Detect which cell encompasses the target text, then output its [x, y] center coordinate. 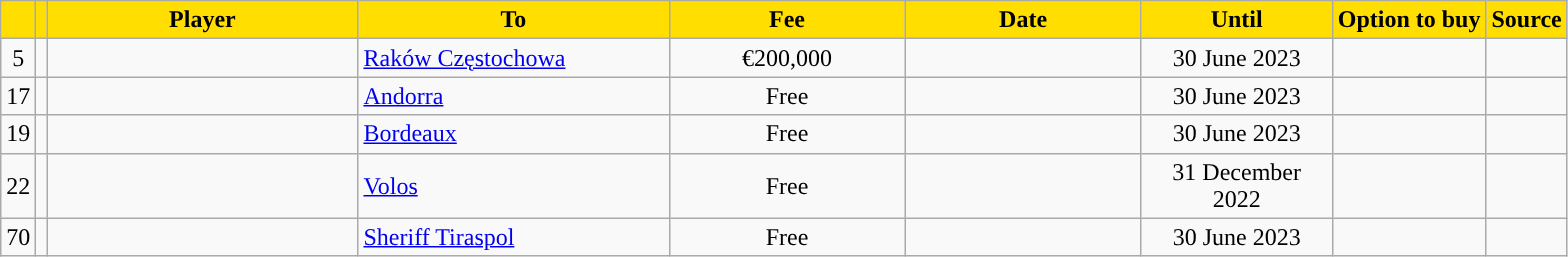
Option to buy [1409, 20]
Until [1236, 20]
Bordeaux [514, 134]
Volos [514, 186]
17 [18, 96]
5 [18, 58]
22 [18, 186]
Player [202, 20]
€200,000 [787, 58]
31 December 2022 [1236, 186]
To [514, 20]
Raków Częstochowa [514, 58]
Date [1023, 20]
19 [18, 134]
Sheriff Tiraspol [514, 237]
70 [18, 237]
Andorra [514, 96]
Source [1526, 20]
Fee [787, 20]
